Return the (x, y) coordinate for the center point of the cell that contains the specified text.  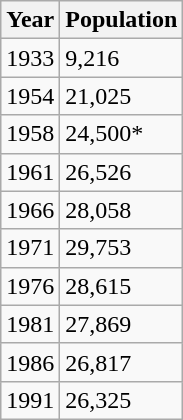
21,025 (122, 96)
9,216 (122, 58)
28,615 (122, 286)
Population (122, 20)
26,817 (122, 362)
26,325 (122, 400)
1976 (30, 286)
27,869 (122, 324)
1971 (30, 248)
29,753 (122, 248)
1991 (30, 400)
1933 (30, 58)
24,500* (122, 134)
1961 (30, 172)
28,058 (122, 210)
1954 (30, 96)
1986 (30, 362)
Year (30, 20)
26,526 (122, 172)
1981 (30, 324)
1958 (30, 134)
1966 (30, 210)
